Capture the cell that displays the provided text and extract its [X, Y] central coordinate. 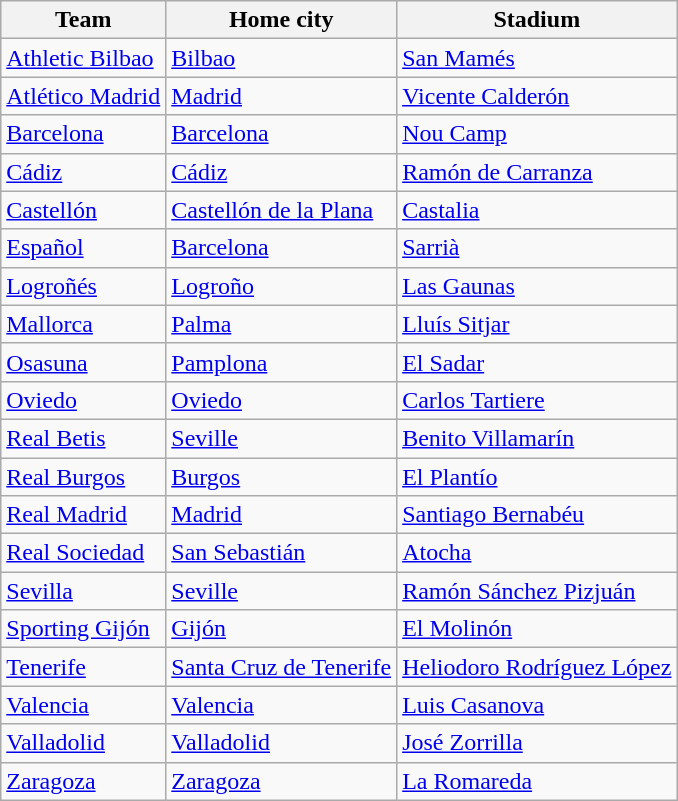
Pamplona [282, 362]
Heliodoro Rodríguez López [537, 667]
Team [84, 20]
Vicente Calderón [537, 96]
Nou Camp [537, 134]
Castellón de la Plana [282, 210]
San Mamés [537, 58]
Stadium [537, 20]
Burgos [282, 477]
Atlético Madrid [84, 96]
Luis Casanova [537, 705]
Bilbao [282, 58]
Atocha [537, 553]
Logroño [282, 286]
Gijón [282, 629]
Osasuna [84, 362]
Palma [282, 324]
Ramón Sánchez Pizjuán [537, 591]
Español [84, 248]
Logroñés [84, 286]
San Sebastián [282, 553]
Real Burgos [84, 477]
Mallorca [84, 324]
Sporting Gijón [84, 629]
El Molinón [537, 629]
Carlos Tartiere [537, 400]
Real Betis [84, 438]
La Romareda [537, 781]
Santa Cruz de Tenerife [282, 667]
Athletic Bilbao [84, 58]
José Zorrilla [537, 743]
Castalia [537, 210]
Castellón [84, 210]
Benito Villamarín [537, 438]
Lluís Sitjar [537, 324]
Las Gaunas [537, 286]
Real Sociedad [84, 553]
Sarrià [537, 248]
Ramón de Carranza [537, 172]
Sevilla [84, 591]
El Plantío [537, 477]
El Sadar [537, 362]
Santiago Bernabéu [537, 515]
Tenerife [84, 667]
Home city [282, 20]
Real Madrid [84, 515]
